From the cell containing the given text, extract its center point as (x, y) coordinate. 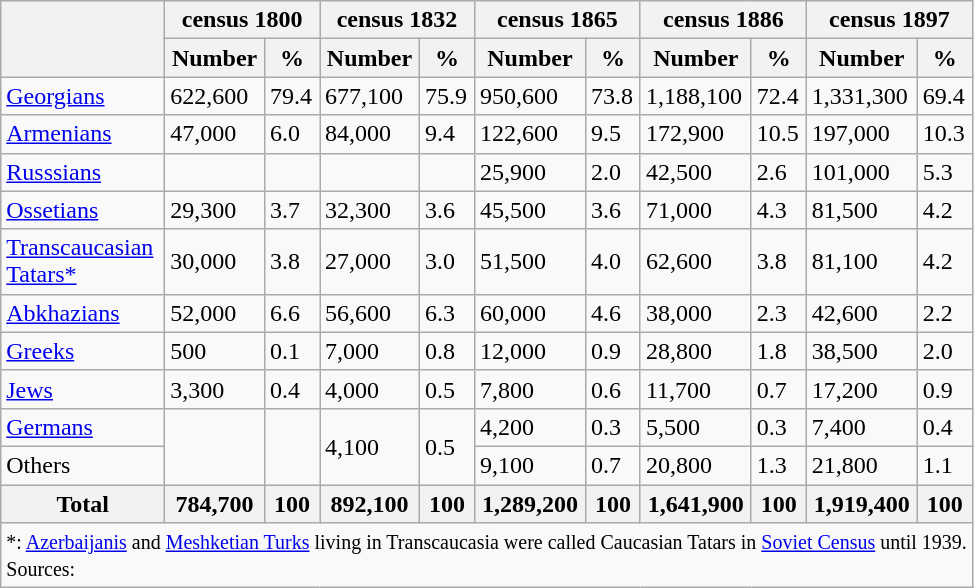
0.8 (446, 351)
Total (83, 503)
677,100 (370, 96)
census 1800 (242, 20)
0.6 (612, 389)
1,641,900 (696, 503)
4.0 (612, 262)
4,200 (530, 427)
9.4 (446, 134)
Greeks (83, 351)
11,700 (696, 389)
3,300 (215, 389)
4,100 (370, 446)
72.4 (778, 96)
500 (215, 351)
2.6 (778, 172)
38,000 (696, 313)
38,500 (862, 351)
42,600 (862, 313)
84,000 (370, 134)
51,500 (530, 262)
69.4 (944, 96)
TranscaucasianTatars* (83, 262)
9,100 (530, 465)
4.6 (612, 313)
Armenians (83, 134)
1,331,300 (862, 96)
2.2 (944, 313)
census 1897 (889, 20)
6.3 (446, 313)
52,000 (215, 313)
172,900 (696, 134)
census 1886 (723, 20)
47,000 (215, 134)
census 1865 (557, 20)
0.1 (292, 351)
1.3 (778, 465)
27,000 (370, 262)
25,900 (530, 172)
20,800 (696, 465)
73.8 (612, 96)
3.7 (292, 210)
Russsians (83, 172)
45,500 (530, 210)
81,100 (862, 262)
Abkhazians (83, 313)
10.3 (944, 134)
28,800 (696, 351)
9.5 (612, 134)
21,800 (862, 465)
30,000 (215, 262)
7,400 (862, 427)
5.3 (944, 172)
12,000 (530, 351)
Others (83, 465)
10.5 (778, 134)
1,919,400 (862, 503)
7,000 (370, 351)
Georgians (83, 96)
79.4 (292, 96)
1.1 (944, 465)
2.3 (778, 313)
784,700 (215, 503)
Ossetians (83, 210)
6.6 (292, 313)
1.8 (778, 351)
1,188,100 (696, 96)
622,600 (215, 96)
census 1832 (398, 20)
1,289,200 (530, 503)
Germans (83, 427)
29,300 (215, 210)
122,600 (530, 134)
62,600 (696, 262)
Jews (83, 389)
*: Azerbaijanis and Meshketian Turks living in Transcaucasia were called Caucasian Tatars in Soviet Census until 1939.Sources: (487, 556)
3.0 (446, 262)
950,600 (530, 96)
71,000 (696, 210)
17,200 (862, 389)
81,500 (862, 210)
197,000 (862, 134)
75.9 (446, 96)
7,800 (530, 389)
101,000 (862, 172)
32,300 (370, 210)
4.3 (778, 210)
4,000 (370, 389)
892,100 (370, 503)
42,500 (696, 172)
5,500 (696, 427)
6.0 (292, 134)
56,600 (370, 313)
60,000 (530, 313)
